Detect which cell encompasses the target text, then output its [x, y] center coordinate. 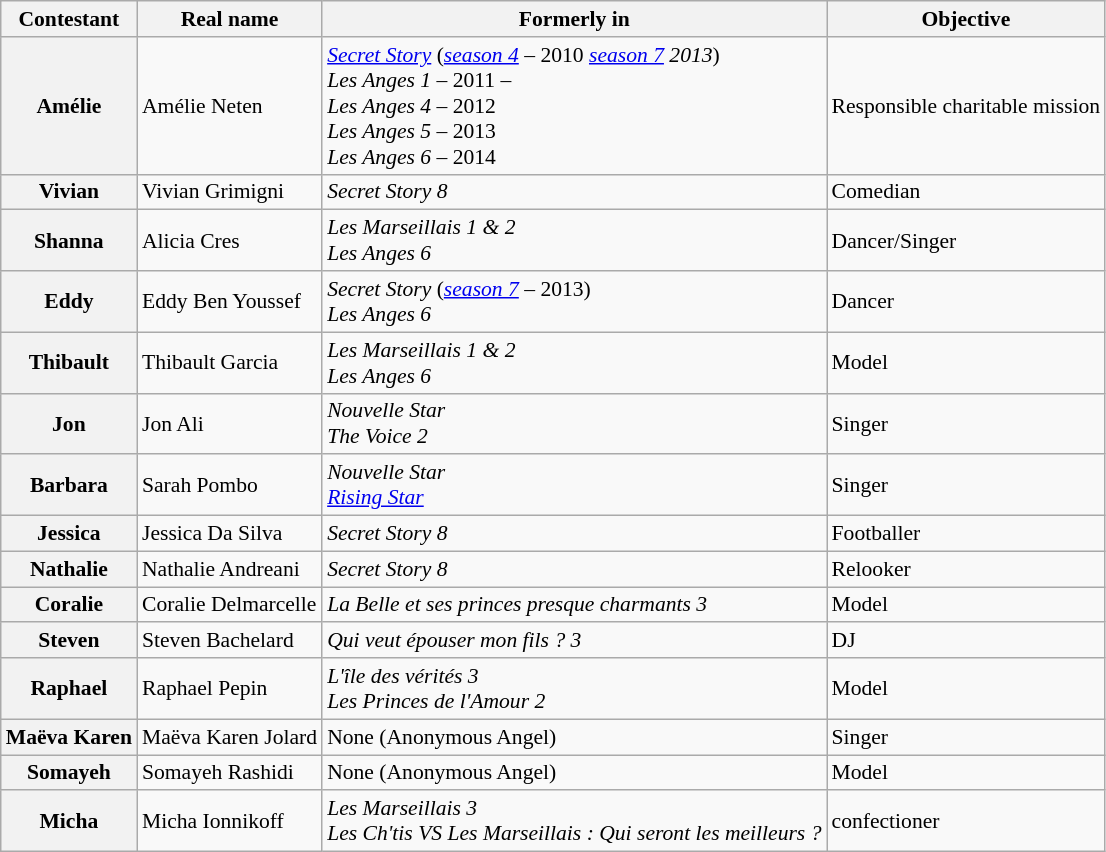
Footballer [966, 534]
Somayeh Rashidi [230, 773]
Steven Bachelard [230, 641]
Thibault [69, 362]
Qui veut épouser mon fils ? 3 [574, 641]
Dancer [966, 302]
Raphael Pepin [230, 688]
La Belle et ses princes presque charmants 3 [574, 605]
Les Marseillais 3 Les Ch'tis VS Les Marseillais : Qui seront les meilleurs ? [574, 822]
Relooker [966, 569]
Nouvelle Star Rising Star [574, 486]
Somayeh [69, 773]
Dancer/Singer [966, 240]
Comedian [966, 192]
Jessica [69, 534]
Responsible charitable mission [966, 106]
L'île des vérités 3 Les Princes de l'Amour 2 [574, 688]
Sarah Pombo [230, 486]
Secret Story (season 7 – 2013) Les Anges 6 [574, 302]
Eddy Ben Youssef [230, 302]
Micha [69, 822]
Formerly in [574, 19]
DJ [966, 641]
Vivian Grimigni [230, 192]
confectioner [966, 822]
Nathalie Andreani [230, 569]
Jon [69, 424]
Shanna [69, 240]
Coralie Delmarcelle [230, 605]
Maëva Karen [69, 737]
Secret Story (season 4 – 2010 season 7 2013) Les Anges 1 – 2011 – Les Anges 4 – 2012 Les Anges 5 – 2013 Les Anges 6 – 2014 [574, 106]
Raphael [69, 688]
Maëva Karen Jolard [230, 737]
Thibault Garcia [230, 362]
Coralie [69, 605]
Alicia Cres [230, 240]
Contestant [69, 19]
Barbara [69, 486]
Amélie [69, 106]
Real name [230, 19]
Steven [69, 641]
Amélie Neten [230, 106]
Vivian [69, 192]
Nathalie [69, 569]
Jon Ali [230, 424]
Jessica Da Silva [230, 534]
Eddy [69, 302]
Objective [966, 19]
Nouvelle Star The Voice 2 [574, 424]
Micha Ionnikoff [230, 822]
